Scan for the cell matching the given text and deliver its [x, y] coordinate at center. 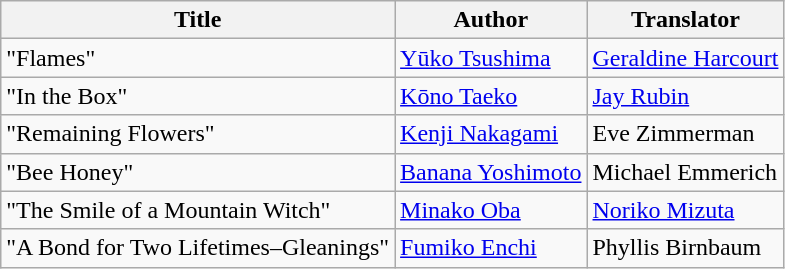
Geraldine Harcourt [686, 58]
Translator [686, 20]
Fumiko Enchi [491, 248]
Michael Emmerich [686, 172]
Eve Zimmerman [686, 134]
"Remaining Flowers" [198, 134]
"Bee Honey" [198, 172]
Jay Rubin [686, 96]
Phyllis Birnbaum [686, 248]
Kōno Taeko [491, 96]
Author [491, 20]
"The Smile of a Mountain Witch" [198, 210]
Title [198, 20]
Minako Oba [491, 210]
Banana Yoshimoto [491, 172]
Yūko Tsushima [491, 58]
Noriko Mizuta [686, 210]
"In the Box" [198, 96]
Kenji Nakagami [491, 134]
"A Bond for Two Lifetimes–Gleanings" [198, 248]
"Flames" [198, 58]
